Search for the cell housing the specified text and yield its [X, Y] center coordinate. 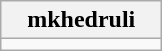
mkhedruli [82, 20]
